Determine the (x, y) coordinate at the center of the cell enclosing the given text.  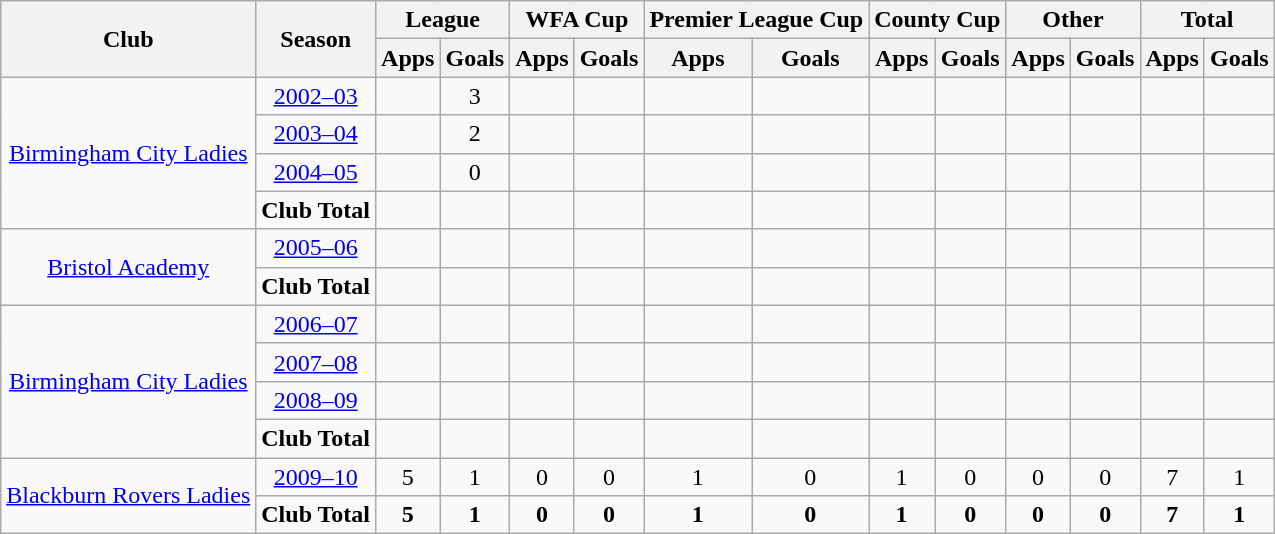
Blackburn Rovers Ladies (128, 496)
Bristol Academy (128, 267)
2003–04 (316, 134)
League (443, 20)
Other (1073, 20)
2004–05 (316, 172)
2009–10 (316, 477)
2005–06 (316, 248)
2 (475, 134)
County Cup (938, 20)
3 (475, 96)
Club (128, 39)
2008–09 (316, 400)
Total (1207, 20)
2002–03 (316, 96)
2006–07 (316, 324)
Season (316, 39)
2007–08 (316, 362)
Premier League Cup (756, 20)
WFA Cup (577, 20)
